Search for the cell housing the specified text and yield its (x, y) center coordinate. 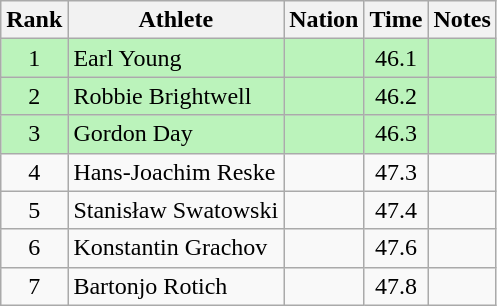
46.3 (396, 134)
46.2 (396, 96)
Time (396, 20)
47.6 (396, 248)
Notes (462, 20)
Konstantin Grachov (176, 248)
3 (34, 134)
5 (34, 210)
2 (34, 96)
Hans-Joachim Reske (176, 172)
4 (34, 172)
6 (34, 248)
7 (34, 286)
Gordon Day (176, 134)
Earl Young (176, 58)
Bartonjo Rotich (176, 286)
47.3 (396, 172)
47.4 (396, 210)
Athlete (176, 20)
Nation (324, 20)
Robbie Brightwell (176, 96)
46.1 (396, 58)
47.8 (396, 286)
Rank (34, 20)
1 (34, 58)
Stanisław Swatowski (176, 210)
